Provide the (X, Y) coordinate of the cell's center where the given text is located.  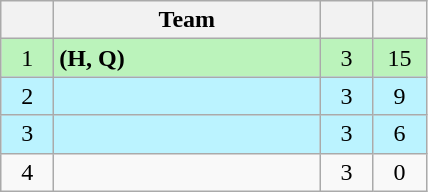
(H, Q) (187, 58)
0 (400, 172)
15 (400, 58)
Team (187, 20)
1 (28, 58)
6 (400, 134)
2 (28, 96)
9 (400, 96)
4 (28, 172)
